Locate the cell with the specified text and output its (X, Y) center coordinate. 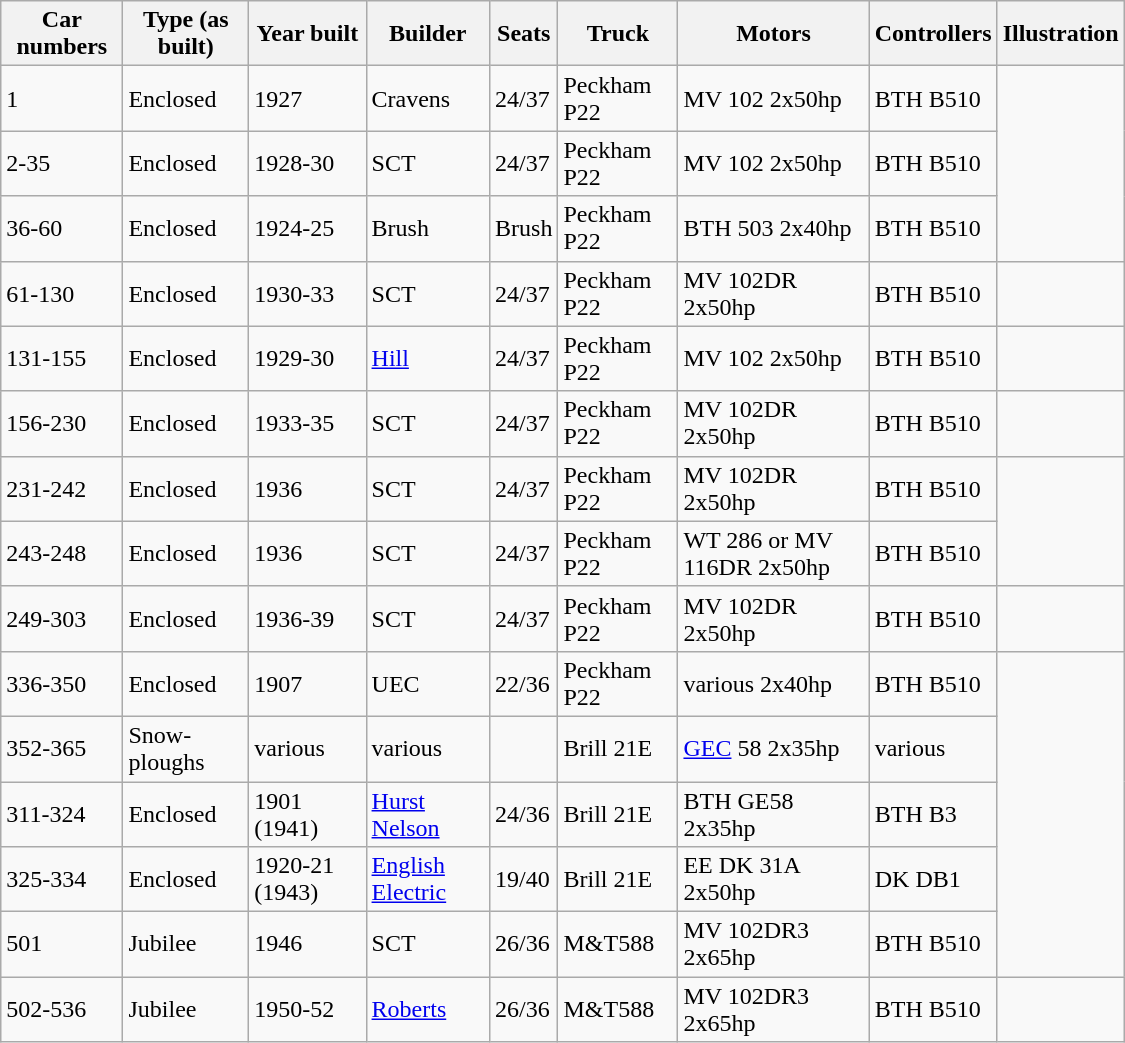
501 (62, 944)
Hurst Nelson (428, 814)
1929-30 (308, 358)
325-334 (62, 880)
1946 (308, 944)
2-35 (62, 164)
249-303 (62, 618)
24/36 (524, 814)
UEC (428, 684)
156-230 (62, 424)
36-60 (62, 228)
EE DK 31A 2x50hp (774, 880)
Snow-ploughs (186, 748)
131-155 (62, 358)
BTH 503 2x40hp (774, 228)
1936-39 (308, 618)
Type (as built) (186, 34)
BTH B3 (933, 814)
1950-52 (308, 1010)
231-242 (62, 488)
Car numbers (62, 34)
Builder (428, 34)
Seats (524, 34)
various 2x40hp (774, 684)
1924-25 (308, 228)
1907 (308, 684)
English Electric (428, 880)
Motors (774, 34)
336-350 (62, 684)
BTH GE58 2x35hp (774, 814)
243-248 (62, 554)
22/36 (524, 684)
1927 (308, 98)
Truck (618, 34)
WT 286 or MV 116DR 2x50hp (774, 554)
Roberts (428, 1010)
DK DB1 (933, 880)
311-324 (62, 814)
1 (62, 98)
Controllers (933, 34)
1920-21 (1943) (308, 880)
Illustration (1060, 34)
352-365 (62, 748)
1930-33 (308, 294)
1933-35 (308, 424)
1928-30 (308, 164)
Cravens (428, 98)
GEC 58 2x35hp (774, 748)
61-130 (62, 294)
1901 (1941) (308, 814)
19/40 (524, 880)
Year built (308, 34)
502-536 (62, 1010)
Hill (428, 358)
